Return (X, Y) of the center of cell containing provided text 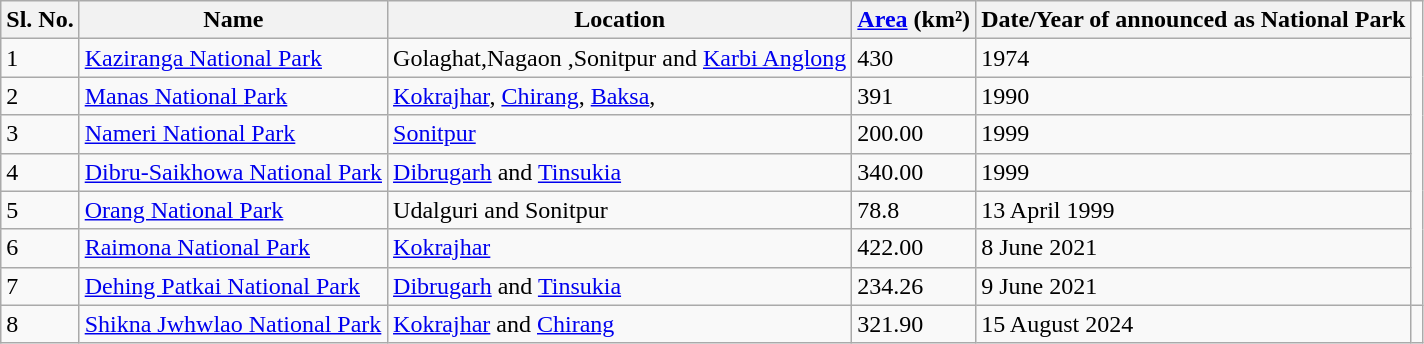
Dibru-Saikhowa National Park (233, 172)
Orang National Park (233, 210)
Raimona National Park (233, 248)
Udalguri and Sonitpur (620, 210)
Sonitpur (620, 134)
5 (40, 210)
3 (40, 134)
Name (233, 20)
391 (914, 96)
Nameri National Park (233, 134)
7 (40, 286)
15 August 2024 (1194, 324)
9 June 2021 (1194, 286)
6 (40, 248)
4 (40, 172)
Date/Year of announced as National Park (1194, 20)
430 (914, 58)
422.00 (914, 248)
Kokrajhar and Chirang (620, 324)
13 April 1999 (1194, 210)
8 June 2021 (1194, 248)
1990 (1194, 96)
340.00 (914, 172)
Shikna Jwhwlao National Park (233, 324)
Sl. No. (40, 20)
Dehing Patkai National Park (233, 286)
Area (km²) (914, 20)
Location (620, 20)
200.00 (914, 134)
Golaghat,Nagaon ,Sonitpur and Karbi Anglong (620, 58)
321.90 (914, 324)
2 (40, 96)
Kokrajhar, Chirang, Baksa, (620, 96)
Kokrajhar (620, 248)
234.26 (914, 286)
1 (40, 58)
Manas National Park (233, 96)
8 (40, 324)
Kaziranga National Park (233, 58)
78.8 (914, 210)
1974 (1194, 58)
